Return (x, y) of the center of cell containing provided text 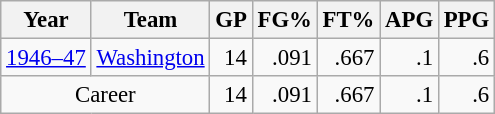
FG% (284, 20)
APG (410, 20)
1946–47 (46, 58)
PPG (466, 20)
Team (150, 20)
GP (231, 20)
Year (46, 20)
Career (106, 95)
FT% (348, 20)
Washington (150, 58)
